Find where the given text appears and provide that cell's center as [X, Y] coordinate. 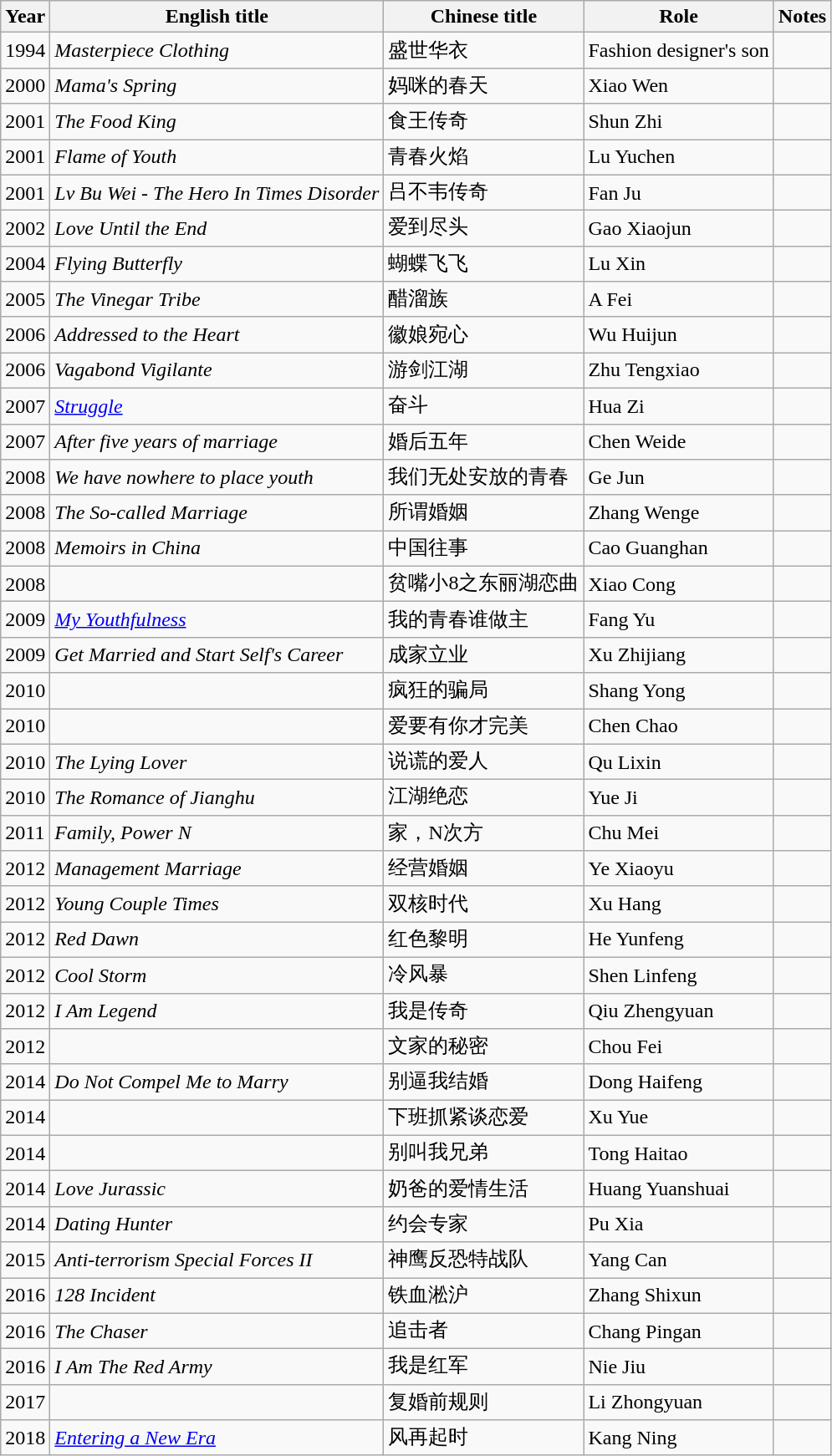
Gao Xiaojun [679, 229]
Zhang Wenge [679, 513]
Cao Guanghan [679, 548]
I Am The Red Army [217, 1367]
Pu Xia [679, 1224]
Zhu Tengxiao [679, 371]
Xu Zhijiang [679, 655]
吕不韦传奇 [483, 192]
盛世华衣 [483, 50]
He Yunfeng [679, 939]
The Chaser [217, 1331]
追击者 [483, 1331]
江湖绝恋 [483, 797]
Xiao Wen [679, 85]
Hua Zi [679, 406]
English title [217, 17]
The Romance of Jianghu [217, 797]
Chou Fei [679, 1046]
Flame of Youth [217, 157]
1994 [25, 50]
2011 [25, 832]
2018 [25, 1438]
Yang Can [679, 1260]
After five years of marriage [217, 441]
Kang Ning [679, 1438]
Wu Huijun [679, 334]
别逼我结婚 [483, 1082]
Zhang Shixun [679, 1296]
风再起时 [483, 1438]
Fashion designer's son [679, 50]
Addressed to the Heart [217, 334]
The Vinegar Tribe [217, 299]
Love Until the End [217, 229]
双核时代 [483, 904]
Shun Zhi [679, 122]
128 Incident [217, 1296]
Lu Yuchen [679, 157]
Notes [802, 17]
2005 [25, 299]
红色黎明 [483, 939]
家，N次方 [483, 832]
爱要有你才完美 [483, 727]
青春火焰 [483, 157]
所谓婚姻 [483, 513]
醋溜族 [483, 299]
蝴蝶飞飞 [483, 264]
Year [25, 17]
Shang Yong [679, 690]
徽娘宛心 [483, 334]
经营婚姻 [483, 869]
贫嘴小8之东丽湖恋曲 [483, 583]
Management Marriage [217, 869]
说谎的爱人 [483, 762]
Lv Bu Wei - The Hero In Times Disorder [217, 192]
Shen Linfeng [679, 975]
Fang Yu [679, 620]
食王传奇 [483, 122]
Mama's Spring [217, 85]
A Fei [679, 299]
Li Zhongyuan [679, 1403]
Xu Yue [679, 1118]
Fan Ju [679, 192]
I Am Legend [217, 1011]
中国往事 [483, 548]
2002 [25, 229]
爱到尽头 [483, 229]
Qiu Zhengyuan [679, 1011]
别叫我兄弟 [483, 1153]
奶爸的爱情生活 [483, 1189]
我是传奇 [483, 1011]
Ge Jun [679, 478]
成家立业 [483, 655]
Entering a New Era [217, 1438]
2017 [25, 1403]
我的青春谁做主 [483, 620]
冷风暴 [483, 975]
Dating Hunter [217, 1224]
Vagabond Vigilante [217, 371]
The Lying Lover [217, 762]
Cool Storm [217, 975]
铁血淞沪 [483, 1296]
Young Couple Times [217, 904]
Get Married and Start Self's Career [217, 655]
Yue Ji [679, 797]
我是红军 [483, 1367]
Ye Xiaoyu [679, 869]
Chu Mei [679, 832]
Memoirs in China [217, 548]
下班抓紧谈恋爱 [483, 1118]
Red Dawn [217, 939]
Huang Yuanshuai [679, 1189]
约会专家 [483, 1224]
The Food King [217, 122]
Chen Chao [679, 727]
婚后五年 [483, 441]
复婚前规则 [483, 1403]
Lu Xin [679, 264]
Love Jurassic [217, 1189]
Do Not Compel Me to Marry [217, 1082]
2004 [25, 264]
The So-called Marriage [217, 513]
文家的秘密 [483, 1046]
疯狂的骗局 [483, 690]
Xiao Cong [679, 583]
Nie Jiu [679, 1367]
Anti-terrorism Special Forces II [217, 1260]
奋斗 [483, 406]
Struggle [217, 406]
Chen Weide [679, 441]
妈咪的春天 [483, 85]
Xu Hang [679, 904]
Chang Pingan [679, 1331]
Role [679, 17]
2000 [25, 85]
Dong Haifeng [679, 1082]
Masterpiece Clothing [217, 50]
2015 [25, 1260]
My Youthfulness [217, 620]
我们无处安放的青春 [483, 478]
神鹰反恐特战队 [483, 1260]
Family, Power N [217, 832]
Tong Haitao [679, 1153]
游剑江湖 [483, 371]
Flying Butterfly [217, 264]
Qu Lixin [679, 762]
We have nowhere to place youth [217, 478]
Chinese title [483, 17]
